Detect which cell encompasses the target text, then output its (X, Y) center coordinate. 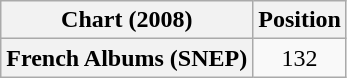
Chart (2008) (127, 20)
Position (300, 20)
French Albums (SNEP) (127, 58)
132 (300, 58)
